Determine the [X, Y] coordinate at the center of the cell enclosing the given text.  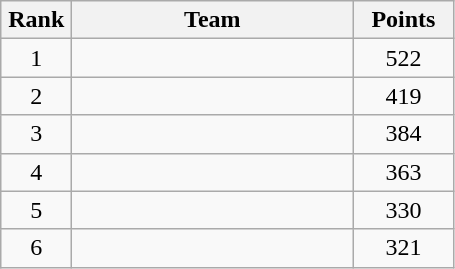
419 [404, 96]
Points [404, 20]
522 [404, 58]
363 [404, 172]
Team [212, 20]
5 [36, 210]
2 [36, 96]
4 [36, 172]
384 [404, 134]
Rank [36, 20]
3 [36, 134]
1 [36, 58]
321 [404, 248]
330 [404, 210]
6 [36, 248]
